Capture the cell that displays the provided text and extract its [X, Y] central coordinate. 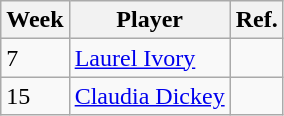
Player [150, 20]
Claudia Dickey [150, 96]
Ref. [256, 20]
15 [35, 96]
Week [35, 20]
7 [35, 58]
Laurel Ivory [150, 58]
